Detect which cell encompasses the target text, then output its (X, Y) center coordinate. 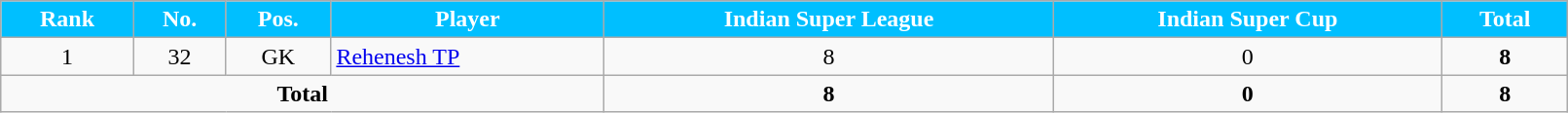
Indian Super League (829, 19)
32 (179, 56)
No. (179, 19)
Player (467, 19)
Rank (68, 19)
Pos. (278, 19)
1 (68, 56)
Indian Super Cup (1248, 19)
Rehenesh TP (467, 56)
GK (278, 56)
